Return [x, y] of the center of cell containing provided text 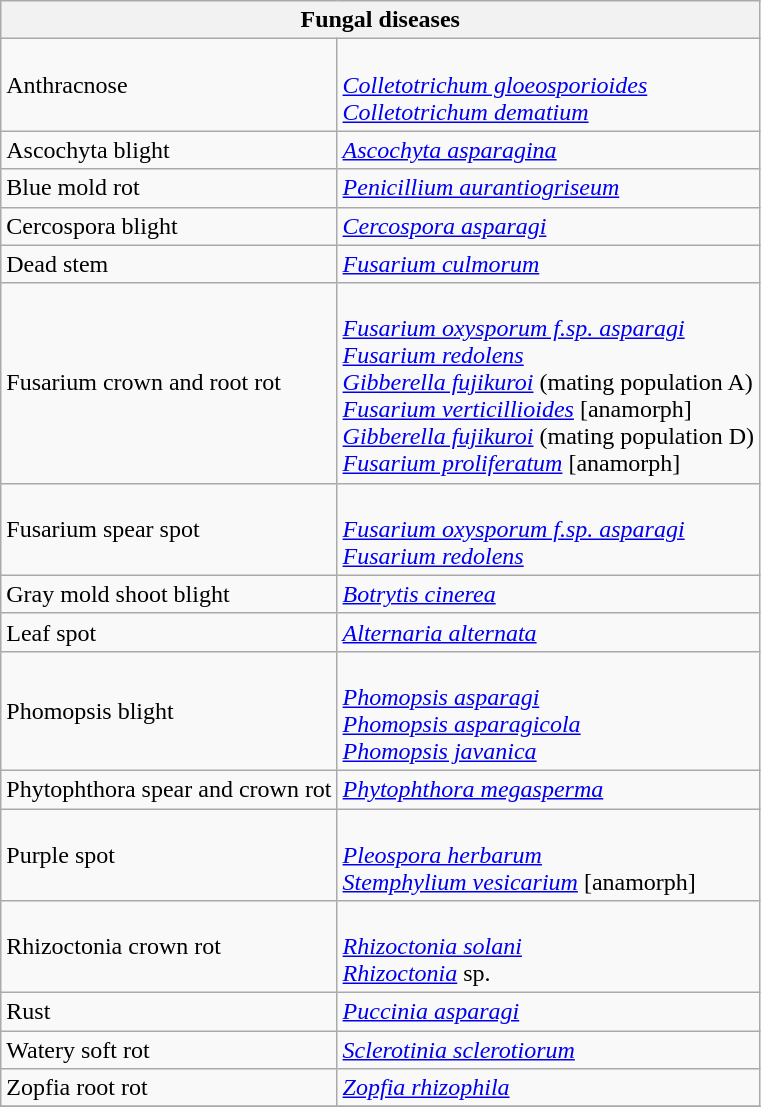
Blue mold rot [169, 188]
Zopfia root rot [169, 1088]
Dead stem [169, 264]
Cercospora asparagi [548, 226]
Colletotrichum gloeosporioides Colletotrichum dematium [548, 85]
Rust [169, 1012]
Fusarium spear spot [169, 529]
Phomopsis asparagi Phomopsis asparagicola Phomopsis javanica [548, 710]
Gray mold shoot blight [169, 594]
Rhizoctonia solani Rhizoctonia sp. [548, 947]
Phomopsis blight [169, 710]
Leaf spot [169, 632]
Sclerotinia sclerotiorum [548, 1050]
Rhizoctonia crown rot [169, 947]
Purple spot [169, 854]
Watery soft rot [169, 1050]
Pleospora herbarum Stemphylium vesicarium [anamorph] [548, 854]
Ascochyta asparagina [548, 150]
Anthracnose [169, 85]
Fusarium oxysporum f.sp. asparagi Fusarium redolens [548, 529]
Phytophthora spear and crown rot [169, 789]
Ascochyta blight [169, 150]
Botrytis cinerea [548, 594]
Fusarium crown and root rot [169, 383]
Fusarium culmorum [548, 264]
Cercospora blight [169, 226]
Penicillium aurantiogriseum [548, 188]
Alternaria alternata [548, 632]
Puccinia asparagi [548, 1012]
Phytophthora megasperma [548, 789]
Fungal diseases [380, 20]
Zopfia rhizophila [548, 1088]
